Search for the cell housing the specified text and yield its (X, Y) center coordinate. 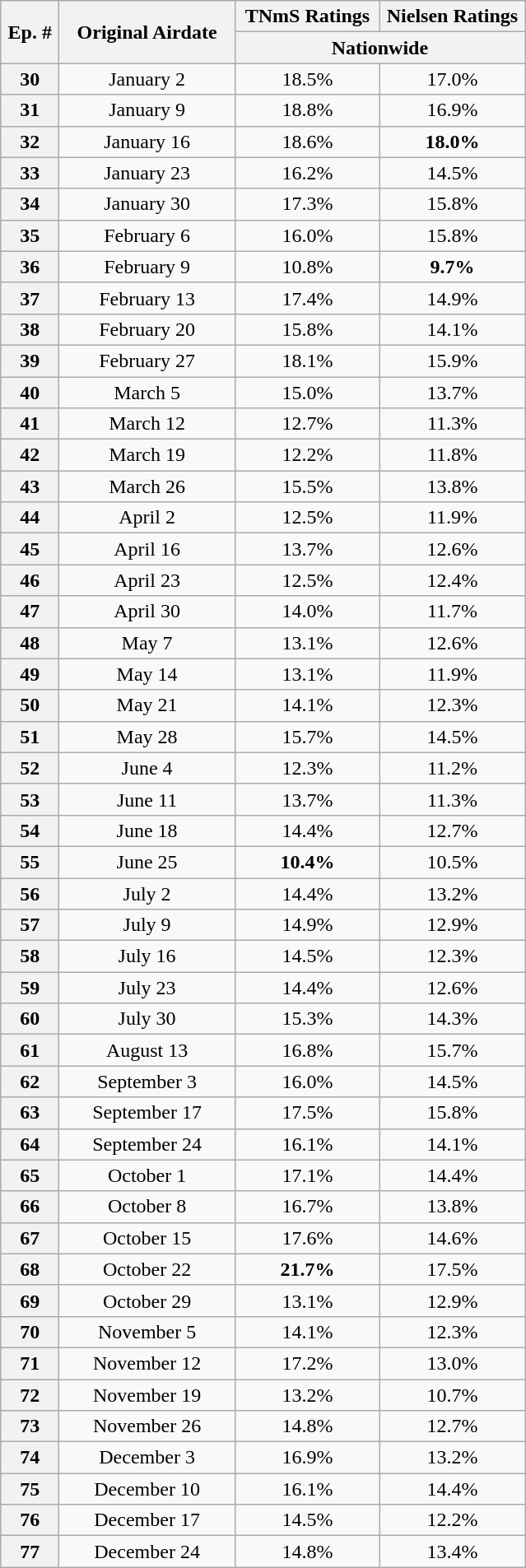
17.6% (307, 1238)
55 (30, 862)
17.3% (307, 204)
May 21 (147, 705)
77 (30, 1552)
47 (30, 612)
November 5 (147, 1332)
56 (30, 893)
August 13 (147, 1050)
38 (30, 329)
10.4% (307, 862)
July 23 (147, 988)
11.8% (452, 455)
17.0% (452, 79)
Nielsen Ratings (452, 16)
62 (30, 1082)
January 16 (147, 142)
June 11 (147, 799)
June 25 (147, 862)
April 16 (147, 549)
October 29 (147, 1300)
17.4% (307, 298)
13.4% (452, 1552)
58 (30, 956)
April 30 (147, 612)
December 10 (147, 1489)
18.5% (307, 79)
51 (30, 737)
October 22 (147, 1269)
60 (30, 1019)
48 (30, 643)
May 7 (147, 643)
July 30 (147, 1019)
30 (30, 79)
16.7% (307, 1207)
11.7% (452, 612)
November 19 (147, 1395)
61 (30, 1050)
February 27 (147, 361)
March 26 (147, 486)
April 2 (147, 518)
18.0% (452, 142)
43 (30, 486)
46 (30, 580)
76 (30, 1520)
32 (30, 142)
18.6% (307, 142)
37 (30, 298)
17.2% (307, 1363)
November 12 (147, 1363)
18.1% (307, 361)
67 (30, 1238)
March 5 (147, 393)
31 (30, 110)
52 (30, 768)
February 20 (147, 329)
45 (30, 549)
64 (30, 1144)
14.6% (452, 1238)
October 8 (147, 1207)
January 30 (147, 204)
72 (30, 1395)
39 (30, 361)
September 24 (147, 1144)
42 (30, 455)
December 24 (147, 1552)
59 (30, 988)
Original Airdate (147, 32)
63 (30, 1113)
July 16 (147, 956)
11.2% (452, 768)
49 (30, 674)
July 9 (147, 925)
January 9 (147, 110)
34 (30, 204)
October 1 (147, 1175)
41 (30, 424)
50 (30, 705)
36 (30, 267)
10.8% (307, 267)
57 (30, 925)
9.7% (452, 267)
January 2 (147, 79)
January 23 (147, 173)
June 4 (147, 768)
15.5% (307, 486)
October 15 (147, 1238)
December 17 (147, 1520)
September 3 (147, 1082)
13.0% (452, 1363)
35 (30, 235)
June 18 (147, 831)
21.7% (307, 1269)
February 6 (147, 235)
66 (30, 1207)
March 19 (147, 455)
14.0% (307, 612)
70 (30, 1332)
February 9 (147, 267)
33 (30, 173)
73 (30, 1426)
Ep. # (30, 32)
75 (30, 1489)
74 (30, 1458)
54 (30, 831)
December 3 (147, 1458)
68 (30, 1269)
15.0% (307, 393)
May 28 (147, 737)
15.9% (452, 361)
69 (30, 1300)
40 (30, 393)
14.3% (452, 1019)
10.7% (452, 1395)
10.5% (452, 862)
Nationwide (379, 48)
12.4% (452, 580)
April 23 (147, 580)
18.8% (307, 110)
July 2 (147, 893)
71 (30, 1363)
November 26 (147, 1426)
15.3% (307, 1019)
February 13 (147, 298)
May 14 (147, 674)
March 12 (147, 424)
September 17 (147, 1113)
TNmS Ratings (307, 16)
17.1% (307, 1175)
16.8% (307, 1050)
65 (30, 1175)
44 (30, 518)
53 (30, 799)
16.2% (307, 173)
